Pinpoint the cell where the given text exists, returning its [X, Y] midpoint coordinate. 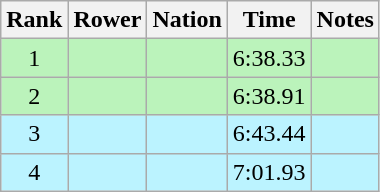
6:38.33 [269, 58]
Rank [34, 20]
4 [34, 172]
7:01.93 [269, 172]
6:38.91 [269, 96]
Nation [187, 20]
Time [269, 20]
3 [34, 134]
Notes [345, 20]
6:43.44 [269, 134]
1 [34, 58]
2 [34, 96]
Rower [108, 20]
